Find where the given text appears and provide that cell's center as [x, y] coordinate. 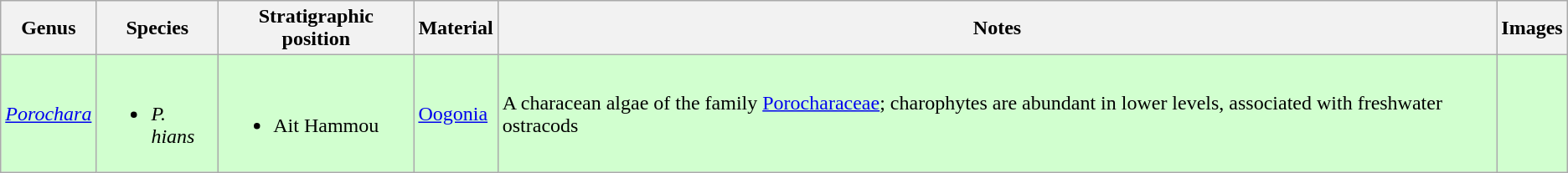
Material [456, 28]
Species [157, 28]
A characean algae of the family Porocharaceae; charophytes are abundant in lower levels, associated with freshwater ostracods [997, 114]
Porochara [49, 114]
Notes [997, 28]
Images [1532, 28]
Stratigraphic position [317, 28]
Oogonia [456, 114]
P. hians [157, 114]
Ait Hammou [317, 114]
Genus [49, 28]
